Identify which cell holds the provided text, then report its (X, Y) central coordinate. 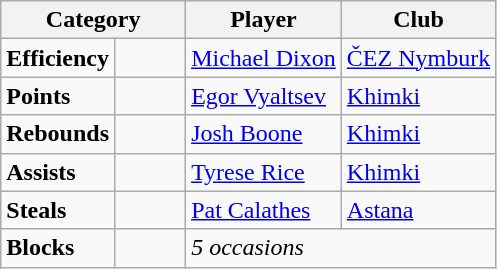
Efficiency (58, 58)
Points (58, 96)
Category (94, 20)
Egor Vyaltsev (264, 96)
ČEZ Nymburk (418, 58)
Steals (58, 210)
Rebounds (58, 134)
Club (418, 20)
Player (264, 20)
Pat Calathes (264, 210)
Astana (418, 210)
Michael Dixon (264, 58)
Josh Boone (264, 134)
5 occasions (341, 248)
Assists (58, 172)
Tyrese Rice (264, 172)
Blocks (58, 248)
